Locate the cell with the specified text and output its [x, y] center coordinate. 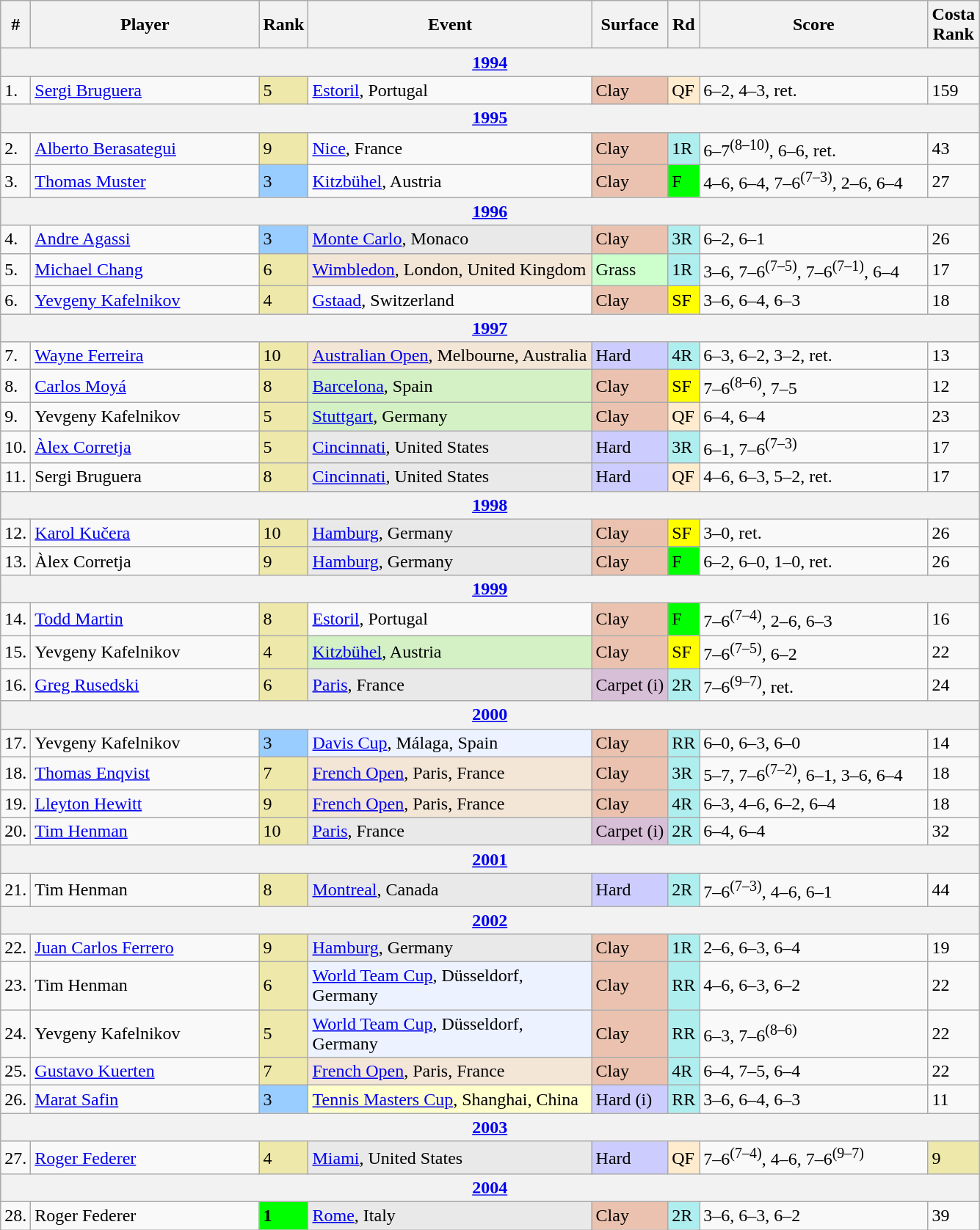
14 [954, 743]
2004 [490, 1188]
Surface [630, 25]
19. [16, 804]
Tennis Masters Cup, Shanghai, China [450, 1099]
12 [954, 386]
Rd [684, 25]
1994 [490, 62]
27. [16, 1158]
43 [954, 148]
7. [16, 356]
20. [16, 831]
23. [16, 986]
16 [954, 619]
3. [16, 182]
Davis Cup, Málaga, Spain [450, 743]
1996 [490, 211]
2000 [490, 715]
14. [16, 619]
8. [16, 386]
159 [954, 90]
Miami, United States [450, 1158]
Event [450, 25]
6–7(8–10), 6–6, ret. [813, 148]
6–3, 6–2, 3–2, ret. [813, 356]
1. [16, 90]
Wimbledon, London, United Kingdom [450, 270]
2. [16, 148]
Rank [283, 25]
Gustavo Kuerten [145, 1071]
7–6(9–7), ret. [813, 685]
22. [16, 948]
7–6(7–4), 2–6, 6–3 [813, 619]
Thomas Muster [145, 182]
Score [813, 25]
1998 [490, 505]
1997 [490, 328]
7–6(7–3), 4–6, 6–1 [813, 889]
21. [16, 889]
1 [283, 1216]
2002 [490, 920]
3–6, 6–3, 6–2 [813, 1216]
Player [145, 25]
# [16, 25]
13 [954, 356]
3–0, ret. [813, 533]
6–2, 6–0, 1–0, ret. [813, 561]
6–2, 6–1 [813, 239]
Greg Rusedski [145, 685]
Hard (i) [630, 1099]
Stuttgart, Germany [450, 417]
Thomas Enqvist [145, 774]
5. [16, 270]
6. [16, 300]
Monte Carlo, Monaco [450, 239]
1995 [490, 118]
Australian Open, Melbourne, Australia [450, 356]
18. [16, 774]
4–6, 6–4, 7–6(7–3), 2–6, 6–4 [813, 182]
4. [16, 239]
11 [954, 1099]
7–6(7–4), 4–6, 7–6(9–7) [813, 1158]
Michael Chang [145, 270]
13. [16, 561]
44 [954, 889]
6–1, 7–6(7–3) [813, 448]
32 [954, 831]
Andre Agassi [145, 239]
28. [16, 1216]
2–6, 6–3, 6–4 [813, 948]
9. [16, 417]
17. [16, 743]
Carlos Moyá [145, 386]
11. [16, 477]
12. [16, 533]
1999 [490, 589]
Montreal, Canada [450, 889]
3–6, 7–6(7–5), 7–6(7–1), 6–4 [813, 270]
Gstaad, Switzerland [450, 300]
6–2, 4–3, ret. [813, 90]
15. [16, 652]
16. [16, 685]
4–6, 6–3, 5–2, ret. [813, 477]
10. [16, 448]
4–6, 6–3, 6–2 [813, 986]
Juan Carlos Ferrero [145, 948]
Wayne Ferreira [145, 356]
7–6(7–5), 6–2 [813, 652]
6–0, 6–3, 6–0 [813, 743]
Alberto Berasategui [145, 148]
2003 [490, 1127]
Grass [630, 270]
39 [954, 1216]
Rome, Italy [450, 1216]
CostaRank [954, 25]
19 [954, 948]
Barcelona, Spain [450, 386]
6–3, 4–6, 6–2, 6–4 [813, 804]
6–3, 7–6(8–6) [813, 1033]
2001 [490, 859]
Nice, France [450, 148]
Todd Martin [145, 619]
24. [16, 1033]
24 [954, 685]
5–7, 7–6(7–2), 6–1, 3–6, 6–4 [813, 774]
6–4, 7–5, 6–4 [813, 1071]
Karol Kučera [145, 533]
7–6(8–6), 7–5 [813, 386]
26. [16, 1099]
27 [954, 182]
23 [954, 417]
25. [16, 1071]
Lleyton Hewitt [145, 804]
Marat Safin [145, 1099]
